Pinpoint the cell where the given text exists, returning its [X, Y] midpoint coordinate. 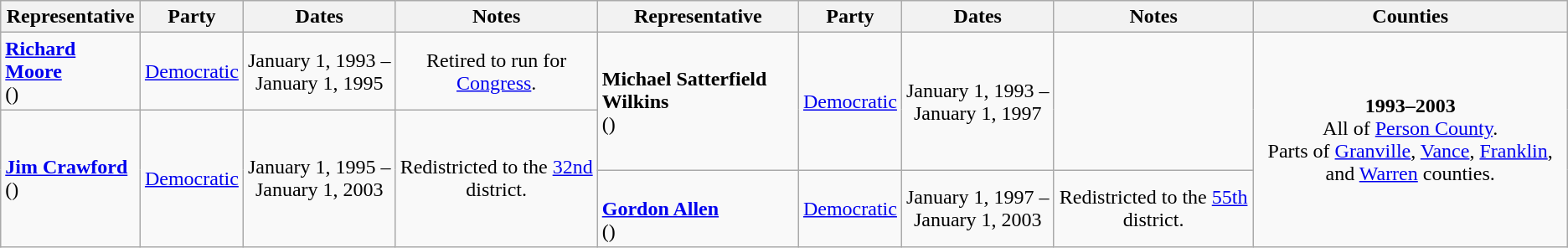
1993–2003 All of Person County. Parts of Granville, Vance, Franklin, and Warren counties. [1411, 140]
Redistricted to the 55th district. [1153, 209]
January 1, 1997 – January 1, 2003 [977, 209]
January 1, 1993 – January 1, 1997 [977, 101]
January 1, 1995 – January 1, 2003 [319, 178]
January 1, 1993 – January 1, 1995 [319, 71]
Redistricted to the 32nd district. [496, 178]
Retired to run for Congress. [496, 71]
Jim Crawford() [70, 178]
Gordon Allen() [698, 209]
Richard Moore() [70, 71]
Michael Satterfield Wilkins() [698, 101]
Counties [1411, 17]
